Scan for the cell matching the given text and deliver its (x, y) coordinate at center. 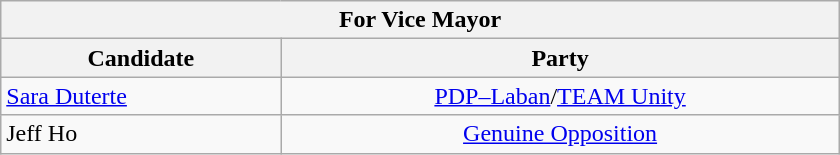
Sara Duterte (141, 96)
PDP–Laban/TEAM Unity (560, 96)
Genuine Opposition (560, 134)
Candidate (141, 58)
Jeff Ho (141, 134)
Party (560, 58)
For Vice Mayor (420, 20)
